Output the [X, Y] coordinate of the center of the cell containing the given text.  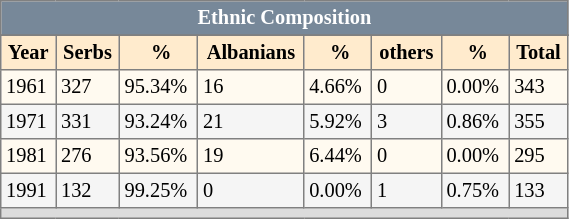
4.66% [338, 87]
5.92% [338, 121]
295 [538, 156]
Ethnic Composition [284, 18]
Total [538, 52]
95.34% [158, 87]
331 [88, 121]
others [407, 52]
21 [251, 121]
276 [88, 156]
6.44% [338, 156]
Year [28, 52]
1961 [28, 87]
Serbs [88, 52]
3 [407, 121]
93.24% [158, 121]
1 [407, 190]
327 [88, 87]
1971 [28, 121]
19 [251, 156]
93.56% [158, 156]
343 [538, 87]
99.25% [158, 190]
16 [251, 87]
132 [88, 190]
1981 [28, 156]
355 [538, 121]
Albanians [251, 52]
133 [538, 190]
1991 [28, 190]
0.86% [475, 121]
0.75% [475, 190]
